Output the (x, y) coordinate of the center of the cell containing the given text.  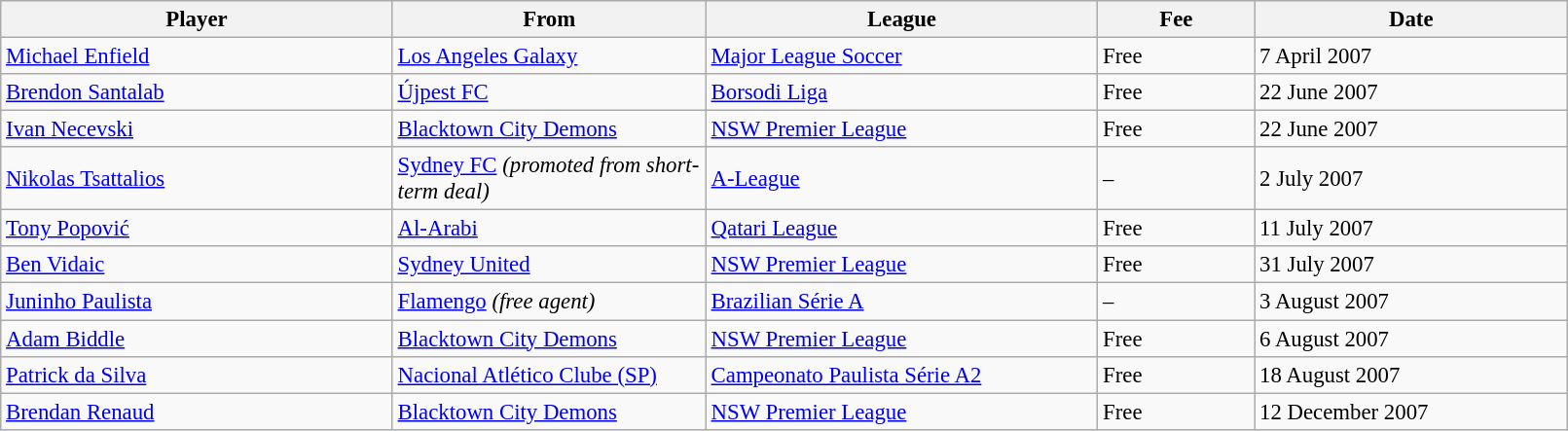
18 August 2007 (1411, 375)
Tony Popović (197, 229)
12 December 2007 (1411, 412)
Michael Enfield (197, 56)
Juninho Paulista (197, 302)
Al-Arabi (549, 229)
Qatari League (901, 229)
2 July 2007 (1411, 179)
League (901, 19)
Player (197, 19)
Brendon Santalab (197, 92)
Los Angeles Galaxy (549, 56)
11 July 2007 (1411, 229)
Ben Vidaic (197, 266)
Fee (1176, 19)
31 July 2007 (1411, 266)
Campeonato Paulista Série A2 (901, 375)
Sydney United (549, 266)
Borsodi Liga (901, 92)
6 August 2007 (1411, 339)
Adam Biddle (197, 339)
Nikolas Tsattalios (197, 179)
Flamengo (free agent) (549, 302)
Újpest FC (549, 92)
Sydney FC (promoted from short-term deal) (549, 179)
Major League Soccer (901, 56)
Patrick da Silva (197, 375)
Date (1411, 19)
Brendan Renaud (197, 412)
Ivan Necevski (197, 129)
Brazilian Série A (901, 302)
Nacional Atlético Clube (SP) (549, 375)
A-League (901, 179)
3 August 2007 (1411, 302)
From (549, 19)
7 April 2007 (1411, 56)
